Detect which cell encompasses the target text, then output its [X, Y] center coordinate. 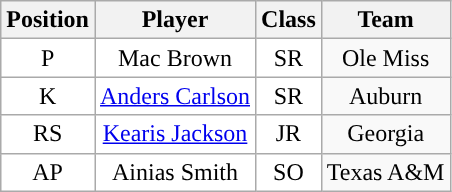
JR [289, 134]
Georgia [386, 134]
Ainias Smith [174, 172]
Kearis Jackson [174, 134]
Class [289, 20]
Texas A&M [386, 172]
Anders Carlson [174, 96]
Player [174, 20]
SO [289, 172]
Mac Brown [174, 58]
Auburn [386, 96]
Position [48, 20]
Team [386, 20]
AP [48, 172]
Ole Miss [386, 58]
K [48, 96]
P [48, 58]
RS [48, 134]
